Find where the given text appears and provide that cell's center as (X, Y) coordinate. 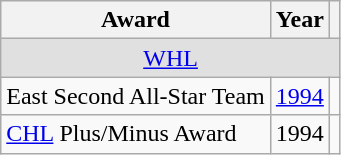
Award (136, 20)
WHL (171, 58)
Year (300, 20)
East Second All-Star Team (136, 96)
CHL Plus/Minus Award (136, 134)
